Scan for the cell matching the given text and deliver its [X, Y] coordinate at center. 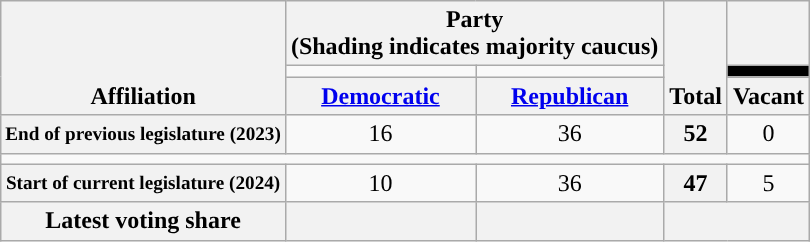
Affiliation [144, 58]
Democratic [380, 96]
Total [696, 58]
Republican [570, 96]
Vacant [768, 96]
16 [380, 134]
47 [696, 183]
Start of current legislature (2024) [144, 183]
End of previous legislature (2023) [144, 134]
Party (Shading indicates majority caucus) [474, 34]
0 [768, 134]
Latest voting share [144, 221]
5 [768, 183]
10 [380, 183]
52 [696, 134]
